Provide the (x, y) coordinate of the cell's center where the given text is located.  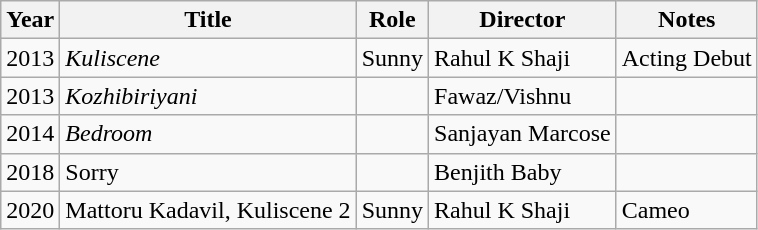
Title (208, 20)
2018 (30, 172)
2020 (30, 210)
Mattoru Kadavil, Kuliscene 2 (208, 210)
Role (392, 20)
Kuliscene (208, 58)
Fawaz/Vishnu (523, 96)
2014 (30, 134)
Year (30, 20)
Kozhibiriyani (208, 96)
Benjith Baby (523, 172)
Notes (686, 20)
Sorry (208, 172)
Bedroom (208, 134)
Sanjayan Marcose (523, 134)
Cameo (686, 210)
Director (523, 20)
Acting Debut (686, 58)
